Find where the given text appears and provide that cell's center as (X, Y) coordinate. 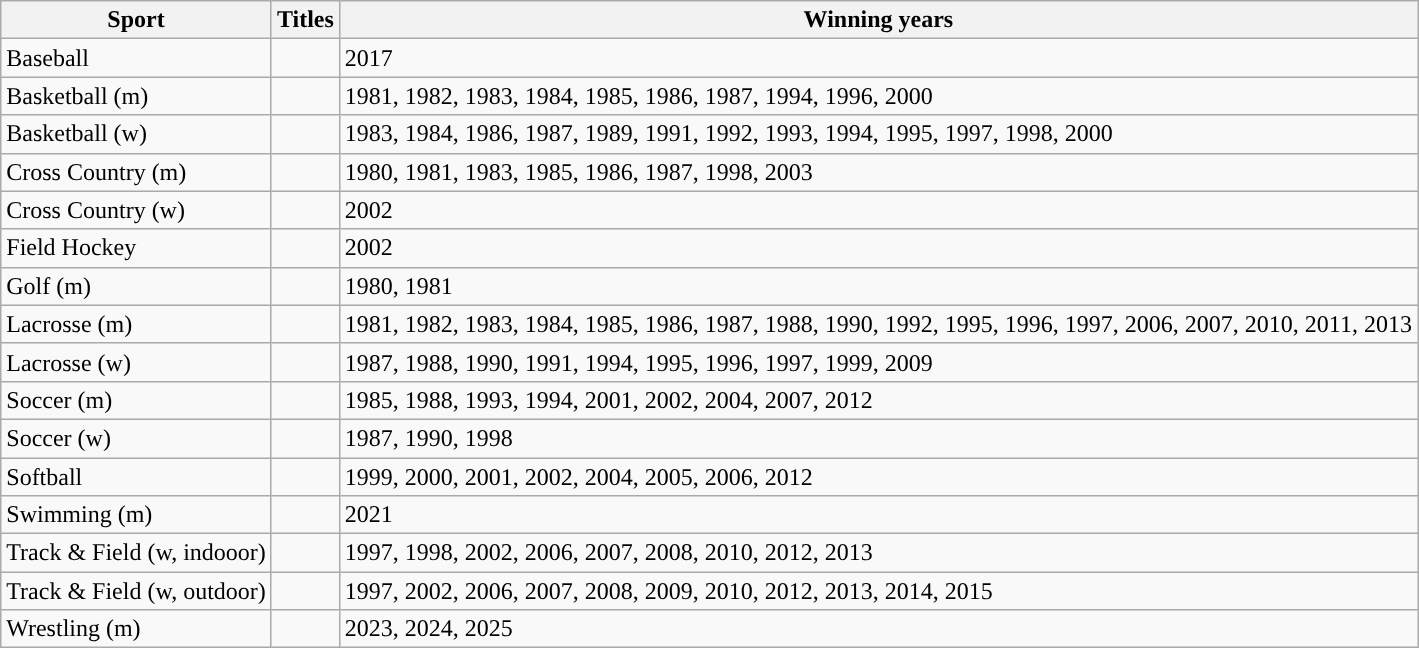
Lacrosse (w) (136, 362)
1997, 2002, 2006, 2007, 2008, 2009, 2010, 2012, 2013, 2014, 2015 (878, 591)
Basketball (w) (136, 134)
1981, 1982, 1983, 1984, 1985, 1986, 1987, 1994, 1996, 2000 (878, 96)
Track & Field (w, outdoor) (136, 591)
Soccer (w) (136, 438)
Baseball (136, 58)
1997, 1998, 2002, 2006, 2007, 2008, 2010, 2012, 2013 (878, 553)
1987, 1990, 1998 (878, 438)
1983, 1984, 1986, 1987, 1989, 1991, 1992, 1993, 1994, 1995, 1997, 1998, 2000 (878, 134)
1999, 2000, 2001, 2002, 2004, 2005, 2006, 2012 (878, 477)
Field Hockey (136, 248)
Softball (136, 477)
2017 (878, 58)
Titles (305, 20)
Basketball (m) (136, 96)
Sport (136, 20)
Track & Field (w, indooor) (136, 553)
2023, 2024, 2025 (878, 629)
Swimming (m) (136, 515)
1980, 1981 (878, 286)
Winning years (878, 20)
Wrestling (m) (136, 629)
Cross Country (w) (136, 210)
Lacrosse (m) (136, 324)
1985, 1988, 1993, 1994, 2001, 2002, 2004, 2007, 2012 (878, 400)
1987, 1988, 1990, 1991, 1994, 1995, 1996, 1997, 1999, 2009 (878, 362)
1980, 1981, 1983, 1985, 1986, 1987, 1998, 2003 (878, 172)
2021 (878, 515)
Golf (m) (136, 286)
Soccer (m) (136, 400)
1981, 1982, 1983, 1984, 1985, 1986, 1987, 1988, 1990, 1992, 1995, 1996, 1997, 2006, 2007, 2010, 2011, 2013 (878, 324)
Cross Country (m) (136, 172)
